Detect which cell encompasses the target text, then output its (X, Y) center coordinate. 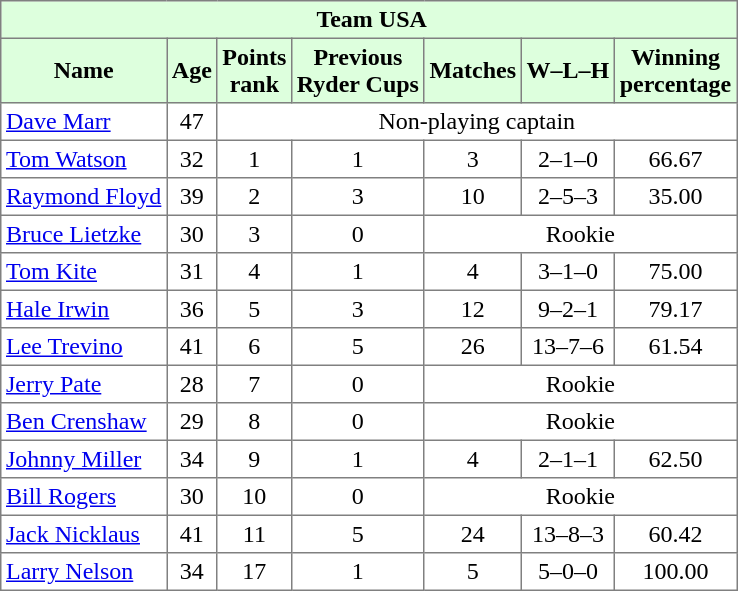
9 (254, 459)
28 (192, 384)
66.67 (676, 159)
Hale Irwin (84, 309)
Tom Watson (84, 159)
Jack Nicklaus (84, 534)
Winningpercentage (676, 70)
9–2–1 (568, 309)
26 (472, 347)
Ben Crenshaw (84, 422)
61.54 (676, 347)
W–L–H (568, 70)
29 (192, 422)
32 (192, 159)
Non-playing captain (476, 122)
Tom Kite (84, 272)
Name (84, 70)
6 (254, 347)
Dave Marr (84, 122)
12 (472, 309)
60.42 (676, 534)
39 (192, 197)
47 (192, 122)
Lee Trevino (84, 347)
Jerry Pate (84, 384)
36 (192, 309)
Bill Rogers (84, 497)
Johnny Miller (84, 459)
7 (254, 384)
Raymond Floyd (84, 197)
PreviousRyder Cups (358, 70)
3–1–0 (568, 272)
11 (254, 534)
8 (254, 422)
Pointsrank (254, 70)
62.50 (676, 459)
2–5–3 (568, 197)
79.17 (676, 309)
100.00 (676, 572)
31 (192, 272)
17 (254, 572)
13–7–6 (568, 347)
35.00 (676, 197)
Age (192, 70)
Matches (472, 70)
2–1–1 (568, 459)
Team USA (369, 20)
2–1–0 (568, 159)
13–8–3 (568, 534)
5–0–0 (568, 572)
75.00 (676, 272)
Bruce Lietzke (84, 234)
24 (472, 534)
Larry Nelson (84, 572)
2 (254, 197)
